Capture the cell that displays the provided text and extract its (x, y) central coordinate. 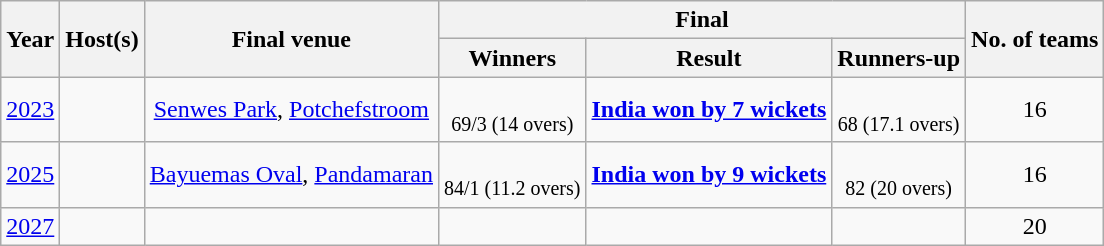
2027 (30, 226)
Bayuemas Oval, Pandamaran (291, 174)
2025 (30, 174)
Year (30, 39)
India won by 9 wickets (709, 174)
Runners-up (899, 58)
68 (17.1 overs) (899, 110)
Final (702, 20)
2023 (30, 110)
69/3 (14 overs) (512, 110)
Senwes Park, Potchefstroom (291, 110)
Host(s) (102, 39)
Final venue (291, 39)
India won by 7 wickets (709, 110)
No. of teams (1035, 39)
82 (20 overs) (899, 174)
Result (709, 58)
Winners (512, 58)
20 (1035, 226)
84/1 (11.2 overs) (512, 174)
